Search for the cell housing the specified text and yield its [X, Y] center coordinate. 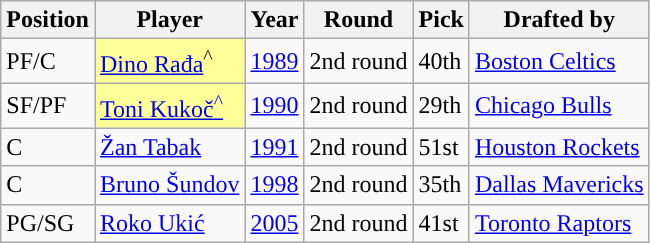
Round [358, 20]
Žan Tabak [169, 147]
2005 [274, 223]
41st [441, 223]
PF/C [48, 62]
Toni Kukoč^ [169, 106]
1991 [274, 147]
29th [441, 106]
Position [48, 20]
Year [274, 20]
1998 [274, 185]
Dallas Mavericks [559, 185]
Houston Rockets [559, 147]
Toronto Raptors [559, 223]
Bruno Šundov [169, 185]
1989 [274, 62]
Roko Ukić [169, 223]
Player [169, 20]
Drafted by [559, 20]
Chicago Bulls [559, 106]
40th [441, 62]
35th [441, 185]
PG/SG [48, 223]
1990 [274, 106]
Dino Rađa^ [169, 62]
51st [441, 147]
Boston Celtics [559, 62]
Pick [441, 20]
SF/PF [48, 106]
